Provide the [X, Y] coordinate of the cell's center where the given text is located.  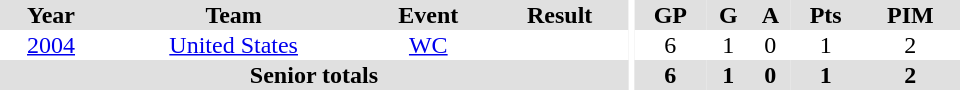
A [770, 15]
Event [428, 15]
WC [428, 45]
Year [51, 15]
Senior totals [314, 75]
PIM [910, 15]
2004 [51, 45]
United States [234, 45]
G [728, 15]
GP [670, 15]
Pts [826, 15]
Team [234, 15]
Result [560, 15]
